Return the (x, y) coordinate for the center point of the cell that contains the specified text.  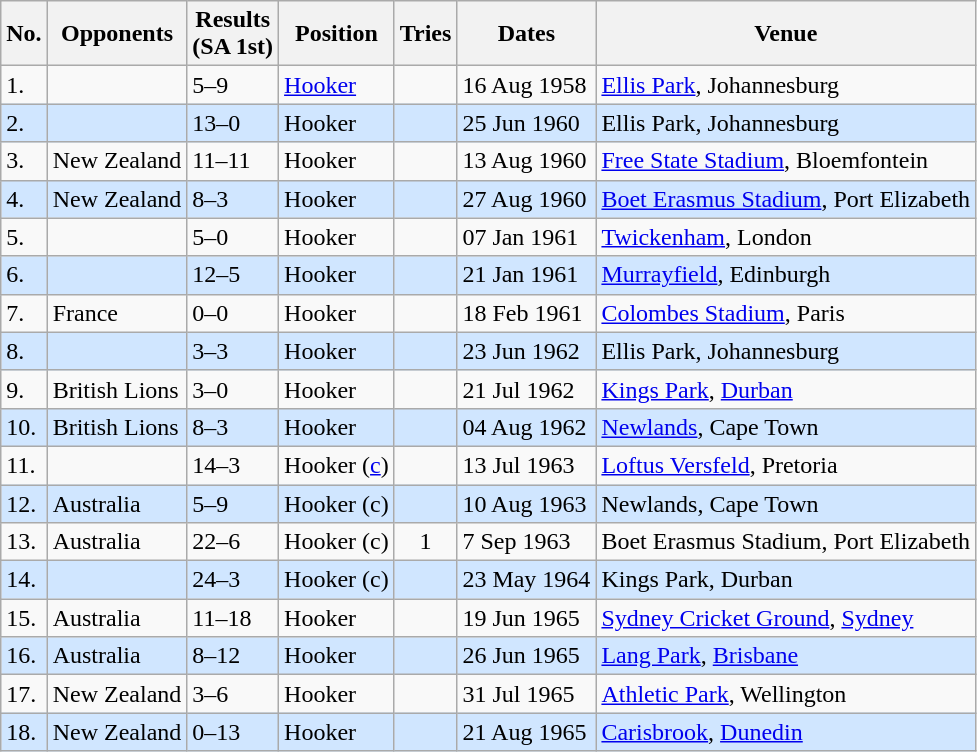
8–12 (233, 656)
Free State Stadium, Bloemfontein (786, 161)
12–5 (233, 275)
Results(SA 1st) (233, 34)
26 Jun 1965 (526, 656)
6. (24, 275)
11–11 (233, 161)
14–3 (233, 465)
Twickenham, London (786, 237)
France (117, 313)
16 Aug 1958 (526, 85)
9. (24, 389)
31 Jul 1965 (526, 694)
16. (24, 656)
13–0 (233, 123)
Colombes Stadium, Paris (786, 313)
Athletic Park, Wellington (786, 694)
15. (24, 618)
Sydney Cricket Ground, Sydney (786, 618)
Carisbrook, Dunedin (786, 732)
Venue (786, 34)
11–18 (233, 618)
Loftus Versfeld, Pretoria (786, 465)
07 Jan 1961 (526, 237)
3–0 (233, 389)
18 Feb 1961 (526, 313)
14. (24, 580)
3–3 (233, 351)
10. (24, 427)
10 Aug 1963 (526, 503)
13. (24, 542)
Lang Park, Brisbane (786, 656)
12. (24, 503)
No. (24, 34)
0–0 (233, 313)
04 Aug 1962 (526, 427)
17. (24, 694)
11. (24, 465)
23 Jun 1962 (526, 351)
5–0 (233, 237)
Tries (426, 34)
8. (24, 351)
7 Sep 1963 (526, 542)
27 Aug 1960 (526, 199)
1. (24, 85)
18. (24, 732)
13 Jul 1963 (526, 465)
1 (426, 542)
19 Jun 1965 (526, 618)
Position (337, 34)
5. (24, 237)
21 Jan 1961 (526, 275)
7. (24, 313)
Dates (526, 34)
4. (24, 199)
25 Jun 1960 (526, 123)
Murrayfield, Edinburgh (786, 275)
2. (24, 123)
22–6 (233, 542)
24–3 (233, 580)
3. (24, 161)
21 Jul 1962 (526, 389)
21 Aug 1965 (526, 732)
Opponents (117, 34)
23 May 1964 (526, 580)
13 Aug 1960 (526, 161)
0–13 (233, 732)
3–6 (233, 694)
